Pinpoint the cell where the given text exists, returning its [x, y] midpoint coordinate. 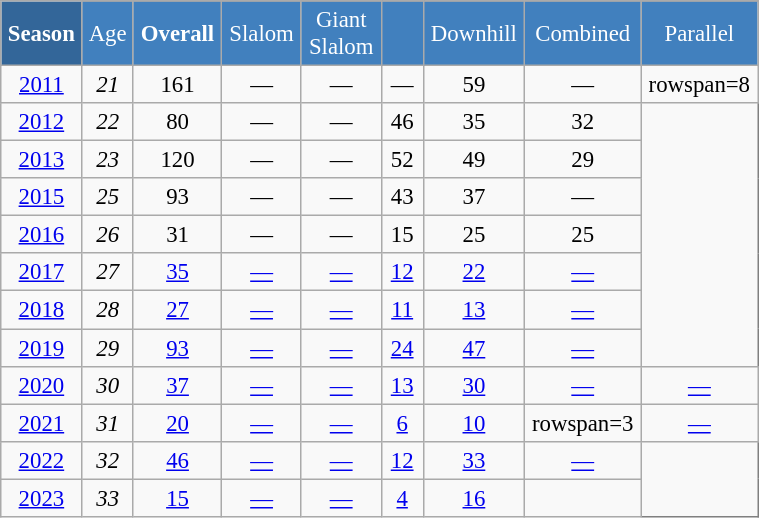
rowspan=3 [582, 423]
4 [402, 498]
Age [108, 34]
2015 [42, 197]
28 [108, 310]
2016 [42, 235]
59 [474, 85]
2017 [42, 273]
43 [402, 197]
2020 [42, 385]
2019 [42, 348]
26 [108, 235]
49 [474, 160]
2021 [42, 423]
16 [474, 498]
24 [402, 348]
120 [177, 160]
23 [108, 160]
2023 [42, 498]
Downhill [474, 34]
80 [177, 122]
20 [177, 423]
47 [474, 348]
52 [402, 160]
Slalom [262, 34]
21 [108, 85]
Overall [177, 34]
2022 [42, 460]
Season [42, 34]
GiantSlalom [341, 34]
2012 [42, 122]
161 [177, 85]
2013 [42, 160]
rowspan=8 [700, 85]
2018 [42, 310]
11 [402, 310]
10 [474, 423]
Combined [582, 34]
6 [402, 423]
Parallel [700, 34]
2011 [42, 85]
